Identify which cell holds the provided text, then report its (x, y) central coordinate. 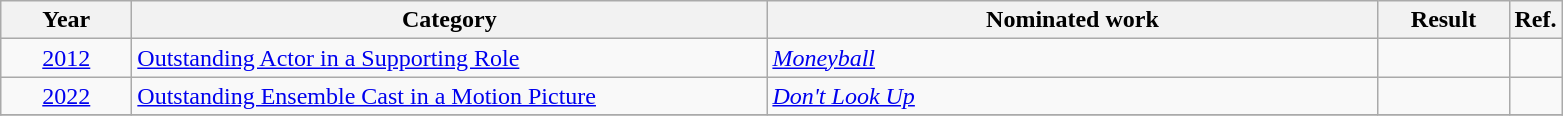
Year (66, 20)
2022 (66, 96)
Result (1444, 20)
Outstanding Ensemble Cast in a Motion Picture (450, 96)
2012 (66, 58)
Nominated work (1072, 20)
Category (450, 20)
Don't Look Up (1072, 96)
Outstanding Actor in a Supporting Role (450, 58)
Ref. (1536, 20)
Moneyball (1072, 58)
